Search for the cell housing the specified text and yield its (x, y) center coordinate. 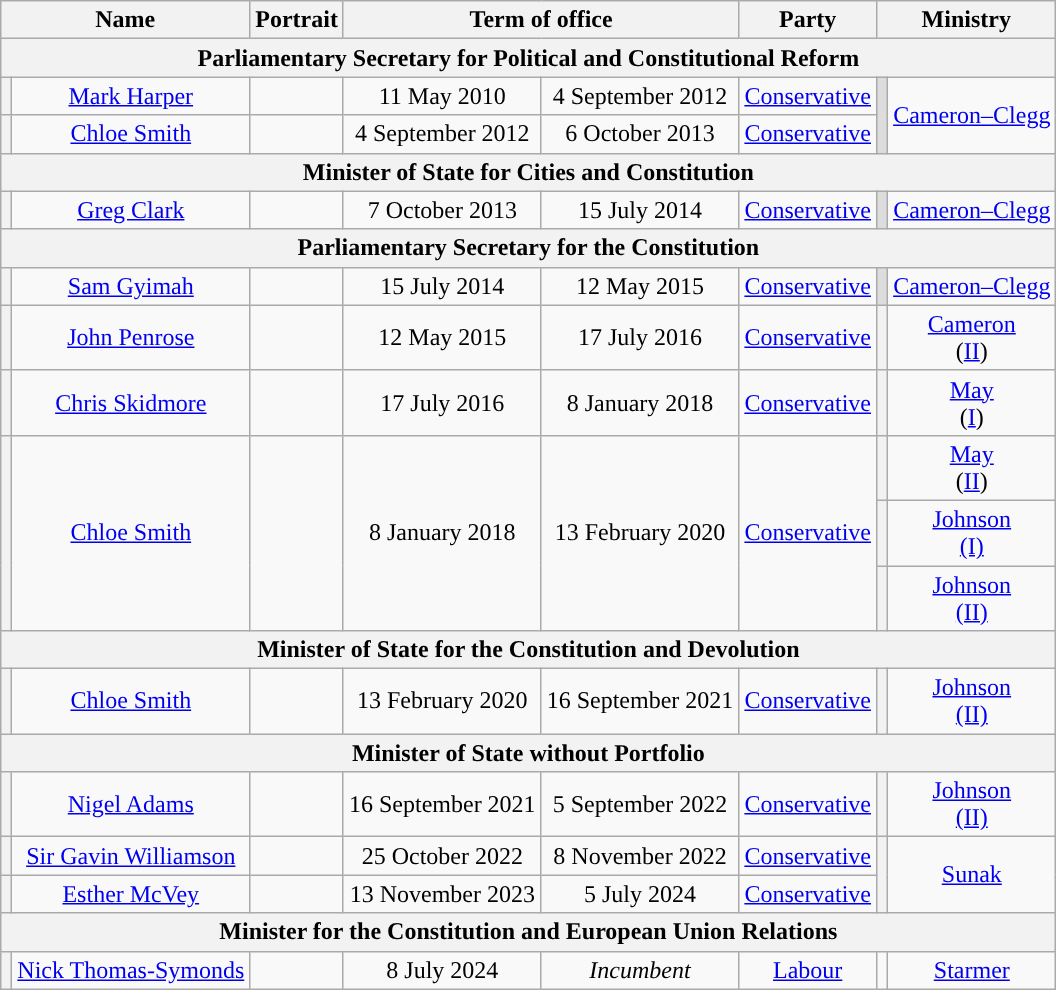
5 July 2024 (640, 894)
Mark Harper (131, 96)
Labour (808, 970)
11 May 2010 (442, 96)
May(II) (972, 468)
Minister of State for Cities and Constitution (528, 172)
8 July 2024 (442, 970)
Name (126, 20)
Sam Gyimah (131, 286)
Sunak (972, 875)
Term of office (540, 20)
Incumbent (640, 970)
Esther McVey (131, 894)
May(I) (972, 402)
Party (808, 20)
Chris Skidmore (131, 402)
Minister for the Constitution and European Union Relations (528, 932)
13 November 2023 (442, 894)
8 November 2022 (640, 856)
Nigel Adams (131, 804)
25 October 2022 (442, 856)
Cameron(II) (972, 338)
John Penrose (131, 338)
Greg Clark (131, 210)
7 October 2013 (442, 210)
Johnson(I) (972, 532)
Portrait (297, 20)
Minister of State without Portfolio (528, 753)
Ministry (966, 20)
Parliamentary Secretary for Political and Constitutional Reform (528, 58)
6 October 2013 (640, 134)
5 September 2022 (640, 804)
Sir Gavin Williamson (131, 856)
Nick Thomas-Symonds (131, 970)
Minister of State for the Constitution and Devolution (528, 650)
Starmer (972, 970)
Parliamentary Secretary for the Constitution (528, 248)
